Extract the [x, y] coordinate from the center of the cell holding the provided text.  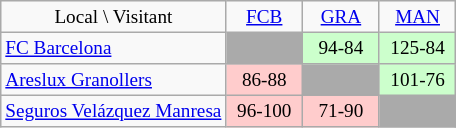
94-84 [342, 48]
101-76 [418, 80]
71-90 [342, 111]
Seguros Velázquez Manresa [114, 111]
96-100 [264, 111]
GRA [342, 17]
Local \ Visitant [114, 17]
125-84 [418, 48]
86-88 [264, 80]
FC Barcelona [114, 48]
FCB [264, 17]
MAN [418, 17]
Areslux Granollers [114, 80]
